Locate the cell with the specified text and output its [x, y] center coordinate. 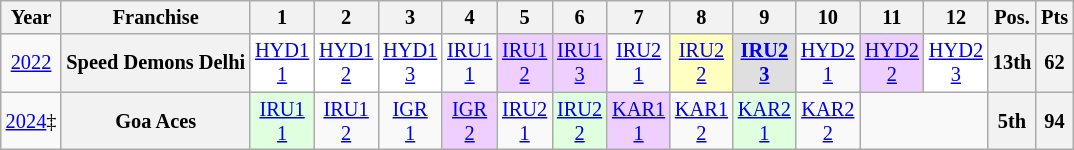
6 [580, 17]
HYD22 [892, 63]
HYD23 [956, 63]
12 [956, 17]
KAR22 [828, 121]
94 [1054, 121]
4 [470, 17]
IGR2 [470, 121]
HYD13 [410, 63]
2 [346, 17]
HYD21 [828, 63]
Speed Demons Delhi [156, 63]
IRU13 [580, 63]
IRU23 [764, 63]
5 [524, 17]
2022 [32, 63]
HYD11 [282, 63]
13th [1012, 63]
5th [1012, 121]
Franchise [156, 17]
7 [638, 17]
1 [282, 17]
KAR12 [702, 121]
Pos. [1012, 17]
3 [410, 17]
IGR1 [410, 121]
62 [1054, 63]
10 [828, 17]
2024‡ [32, 121]
Pts [1054, 17]
KAR21 [764, 121]
9 [764, 17]
Goa Aces [156, 121]
HYD12 [346, 63]
Year [32, 17]
11 [892, 17]
8 [702, 17]
KAR11 [638, 121]
